From the cell containing the given text, extract its center point as [x, y] coordinate. 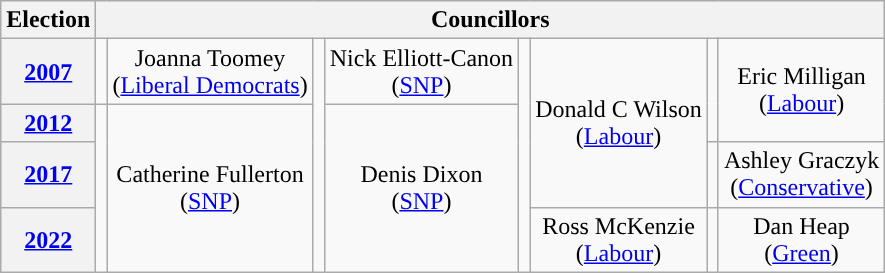
Joanna Toomey(Liberal Democrats) [210, 72]
Nick Elliott-Canon(SNP) [421, 72]
2022 [48, 240]
Dan Heap(Green) [801, 240]
Denis Dixon(SNP) [421, 188]
2017 [48, 174]
Election [48, 20]
Catherine Fullerton(SNP) [210, 188]
Donald C Wilson(Labour) [619, 123]
2012 [48, 123]
Councillors [490, 20]
Eric Milligan(Labour) [801, 90]
2007 [48, 72]
Ross McKenzie(Labour) [619, 240]
Ashley Graczyk(Conservative) [801, 174]
